Extract the (X, Y) coordinate from the center of the cell holding the provided text.  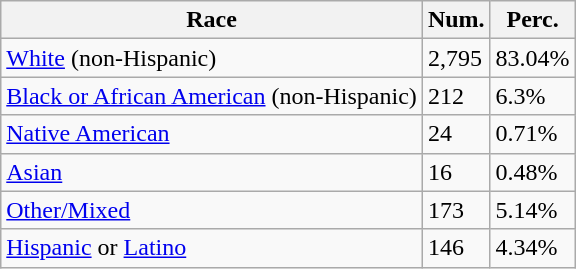
Hispanic or Latino (212, 248)
212 (456, 96)
Race (212, 20)
0.48% (532, 172)
Asian (212, 172)
Perc. (532, 20)
146 (456, 248)
4.34% (532, 248)
Other/Mixed (212, 210)
6.3% (532, 96)
2,795 (456, 58)
0.71% (532, 134)
White (non-Hispanic) (212, 58)
83.04% (532, 58)
24 (456, 134)
Black or African American (non-Hispanic) (212, 96)
5.14% (532, 210)
173 (456, 210)
Num. (456, 20)
16 (456, 172)
Native American (212, 134)
